Detect which cell encompasses the target text, then output its [x, y] center coordinate. 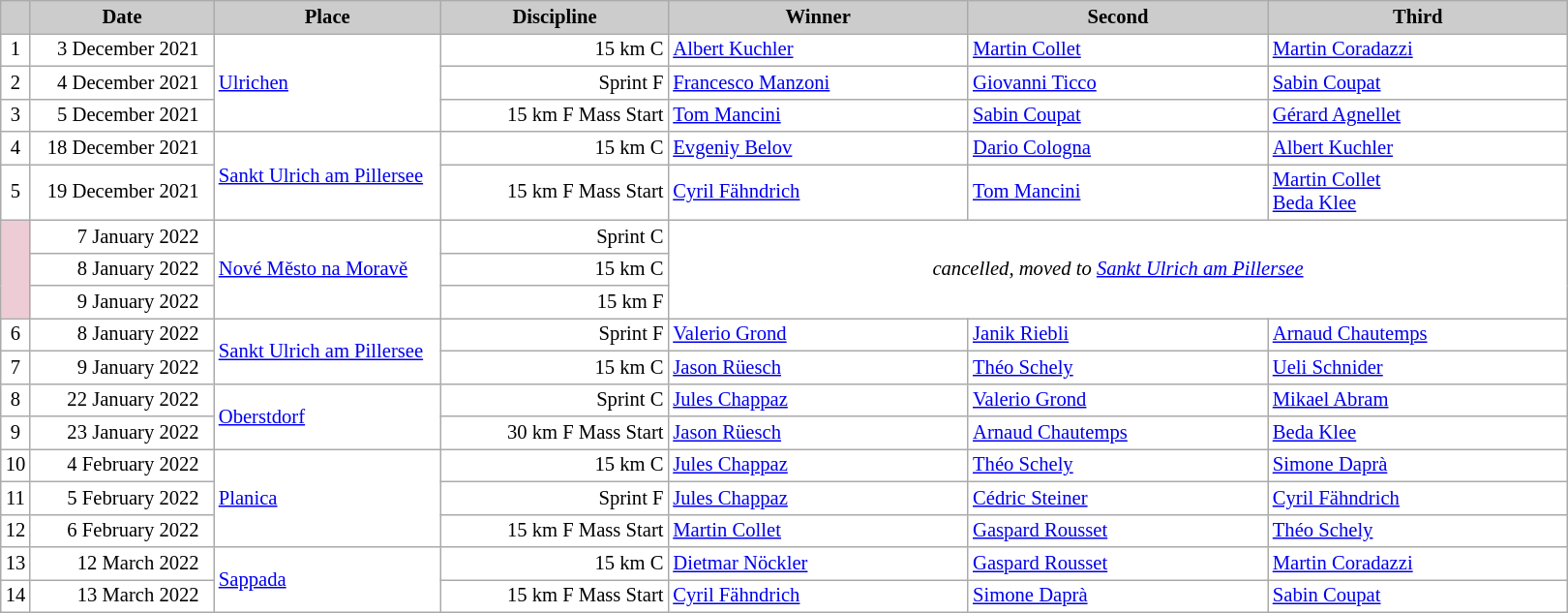
Planica [327, 498]
Discipline [556, 16]
Place [327, 16]
Third [1418, 16]
8 [15, 400]
Ulrichen [327, 81]
12 March 2022 [122, 563]
Winner [818, 16]
Dietmar Nöckler [818, 563]
9 [15, 433]
Dario Cologna [1118, 148]
Oberstdorf [327, 416]
Date [122, 16]
Nové Město na Moravě [327, 269]
30 km F Mass Start [556, 433]
19 December 2021 [122, 192]
6 February 2022 [122, 531]
11 [15, 498]
3 [15, 115]
5 February 2022 [122, 498]
6 [15, 334]
14 [15, 596]
Sappada [327, 579]
12 [15, 531]
7 [15, 367]
Janik Riebli [1118, 334]
23 January 2022 [122, 433]
Second [1118, 16]
Mikael Abram [1418, 400]
Cédric Steiner [1118, 498]
5 [15, 192]
1 [15, 49]
13 March 2022 [122, 596]
Beda Klee [1418, 433]
7 January 2022 [122, 236]
10 [15, 465]
13 [15, 563]
5 December 2021 [122, 115]
4 December 2021 [122, 82]
Francesco Manzoni [818, 82]
Giovanni Ticco [1118, 82]
15 km F [556, 301]
4 [15, 148]
Martin Collet Beda Klee [1418, 192]
Gérard Agnellet [1418, 115]
22 January 2022 [122, 400]
Evgeniy Belov [818, 148]
Ueli Schnider [1418, 367]
3 December 2021 [122, 49]
2 [15, 82]
cancelled, moved to Sankt Ulrich am Pillersee [1117, 269]
18 December 2021 [122, 148]
4 February 2022 [122, 465]
